Provide the (x, y) coordinate of the cell's center where the given text is located.  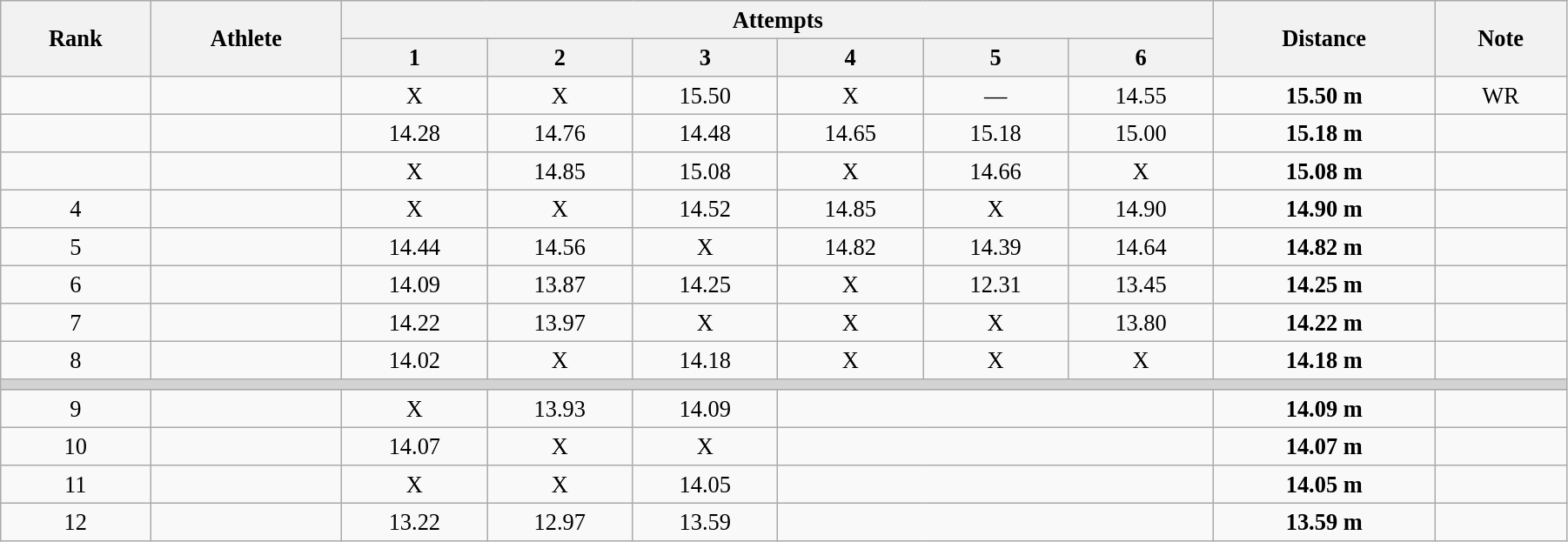
13.80 (1142, 323)
14.22 (414, 323)
13.59 (705, 522)
Note (1501, 38)
14.64 (1142, 247)
14.22 m (1324, 323)
Rank (76, 38)
10 (76, 446)
13.45 (1142, 284)
15.50 m (1324, 95)
14.18 m (1324, 360)
Distance (1324, 38)
14.07 m (1324, 446)
15.08 (705, 171)
7 (76, 323)
12.31 (995, 284)
15.50 (705, 95)
15.00 (1142, 133)
8 (76, 360)
9 (76, 409)
14.28 (414, 133)
14.90 (1142, 209)
14.44 (414, 247)
14.25 (705, 284)
14.48 (705, 133)
14.82 (851, 247)
11 (76, 485)
14.39 (995, 247)
13.97 (560, 323)
14.09 m (1324, 409)
14.05 (705, 485)
12 (76, 522)
15.18 (995, 133)
14.52 (705, 209)
14.55 (1142, 95)
15.18 m (1324, 133)
2 (560, 57)
14.82 m (1324, 247)
13.22 (414, 522)
15.08 m (1324, 171)
14.02 (414, 360)
14.18 (705, 360)
13.87 (560, 284)
13.93 (560, 409)
Athlete (246, 38)
1 (414, 57)
14.76 (560, 133)
14.56 (560, 247)
14.25 m (1324, 284)
WR (1501, 95)
— (995, 95)
14.05 m (1324, 485)
14.66 (995, 171)
14.07 (414, 446)
12.97 (560, 522)
14.90 m (1324, 209)
13.59 m (1324, 522)
Attempts (778, 19)
3 (705, 57)
14.65 (851, 133)
